Scan for the cell matching the given text and deliver its [X, Y] coordinate at center. 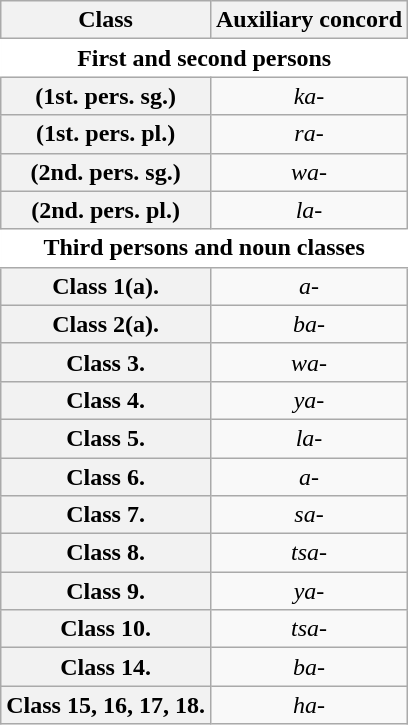
Class 6. [106, 477]
Class 9. [106, 591]
Class 14. [106, 667]
Class 2(a). [106, 324]
Class 5. [106, 438]
Class 1(a). [106, 286]
(1st. pers. pl.) [106, 134]
Class [106, 20]
(2nd. pers. pl.) [106, 210]
Class 10. [106, 629]
sa- [308, 515]
First and second persons [204, 58]
Class 15, 16, 17, 18. [106, 705]
Third persons and noun classes [204, 248]
Class 3. [106, 362]
Class 8. [106, 553]
(1st. pers. sg.) [106, 96]
Class 4. [106, 400]
ka- [308, 96]
ra- [308, 134]
ha- [308, 705]
(2nd. pers. sg.) [106, 172]
Class 7. [106, 515]
Auxiliary concord [308, 20]
